Scan for the cell matching the given text and deliver its (x, y) coordinate at center. 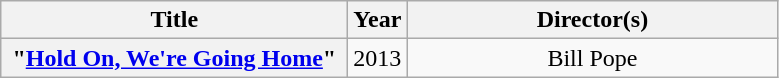
Title (174, 20)
2013 (378, 58)
Year (378, 20)
"Hold On, We're Going Home" (174, 58)
Director(s) (592, 20)
Bill Pope (592, 58)
